Find where the given text appears and provide that cell's center as [X, Y] coordinate. 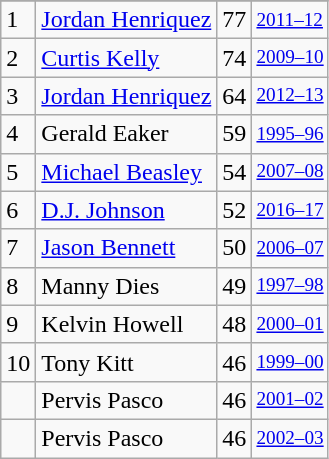
49 [234, 286]
2000–01 [290, 324]
1995–96 [290, 134]
1 [18, 20]
Curtis Kelly [126, 58]
Kelvin Howell [126, 324]
1999–00 [290, 362]
2002–03 [290, 438]
2 [18, 58]
52 [234, 210]
Jason Bennett [126, 248]
4 [18, 134]
Tony Kitt [126, 362]
77 [234, 20]
74 [234, 58]
2001–02 [290, 400]
64 [234, 96]
50 [234, 248]
48 [234, 324]
59 [234, 134]
6 [18, 210]
3 [18, 96]
54 [234, 172]
2011–12 [290, 20]
Gerald Eaker [126, 134]
5 [18, 172]
10 [18, 362]
2016–17 [290, 210]
2007–08 [290, 172]
1997–98 [290, 286]
8 [18, 286]
7 [18, 248]
Manny Dies [126, 286]
9 [18, 324]
2009–10 [290, 58]
D.J. Johnson [126, 210]
2012–13 [290, 96]
2006–07 [290, 248]
Michael Beasley [126, 172]
